Output the [x, y] coordinate of the center of the cell containing the given text.  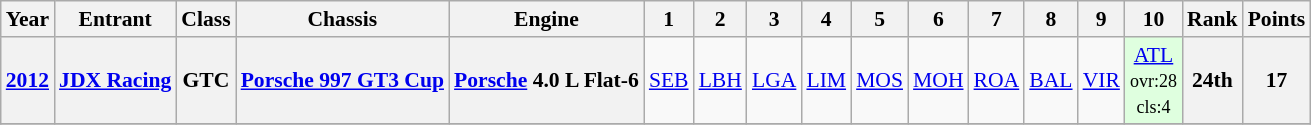
2012 [28, 80]
LBH [720, 80]
9 [1102, 19]
GTC [206, 80]
SEB [669, 80]
Porsche 997 GT3 Cup [342, 80]
ROA [997, 80]
10 [1154, 19]
JDX Racing [115, 80]
5 [880, 19]
1 [669, 19]
6 [938, 19]
Points [1277, 19]
24th [1212, 80]
Chassis [342, 19]
Entrant [115, 19]
Porsche 4.0 L Flat-6 [546, 80]
LGA [774, 80]
2 [720, 19]
4 [826, 19]
Engine [546, 19]
17 [1277, 80]
MOH [938, 80]
3 [774, 19]
LIM [826, 80]
Class [206, 19]
BAL [1050, 80]
ATLovr:28cls:4 [1154, 80]
VIR [1102, 80]
7 [997, 19]
8 [1050, 19]
Rank [1212, 19]
MOS [880, 80]
Year [28, 19]
